For the text-containing cell, return its midpoint in [X, Y] coordinate format. 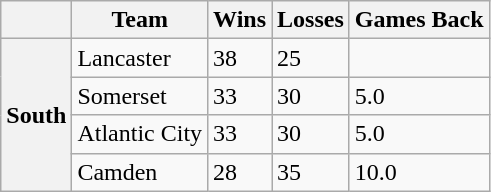
Wins [240, 20]
Losses [311, 20]
38 [240, 58]
25 [311, 58]
Atlantic City [140, 134]
10.0 [419, 172]
35 [311, 172]
Games Back [419, 20]
Somerset [140, 96]
South [36, 115]
Lancaster [140, 58]
Camden [140, 172]
28 [240, 172]
Team [140, 20]
